Return (X, Y) of the center of cell containing provided text 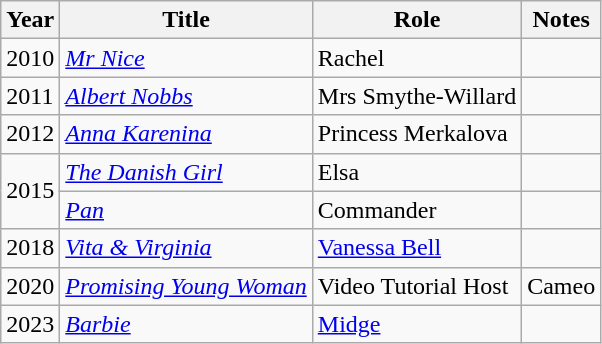
2010 (30, 58)
Role (416, 20)
2020 (30, 286)
Vanessa Bell (416, 248)
Title (186, 20)
2015 (30, 191)
Commander (416, 210)
Year (30, 20)
Elsa (416, 172)
Mrs Smythe-Willard (416, 96)
Pan (186, 210)
2012 (30, 134)
Barbie (186, 324)
Cameo (562, 286)
2011 (30, 96)
2018 (30, 248)
Anna Karenina (186, 134)
Princess Merkalova (416, 134)
Notes (562, 20)
Midge (416, 324)
Vita & Virginia (186, 248)
The Danish Girl (186, 172)
Video Tutorial Host (416, 286)
Mr Nice (186, 58)
2023 (30, 324)
Rachel (416, 58)
Promising Young Woman (186, 286)
Albert Nobbs (186, 96)
